Extract the (X, Y) coordinate from the center of the cell holding the provided text.  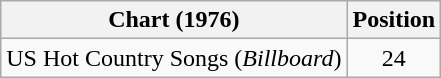
Position (394, 20)
Chart (1976) (174, 20)
24 (394, 58)
US Hot Country Songs (Billboard) (174, 58)
